Identify which cell holds the provided text, then report its [X, Y] central coordinate. 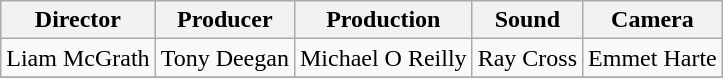
Sound [527, 20]
Producer [224, 20]
Liam McGrath [78, 58]
Production [383, 20]
Emmet Harte [653, 58]
Michael O Reilly [383, 58]
Director [78, 20]
Tony Deegan [224, 58]
Ray Cross [527, 58]
Camera [653, 20]
